Determine the [X, Y] coordinate at the center of the cell enclosing the given text.  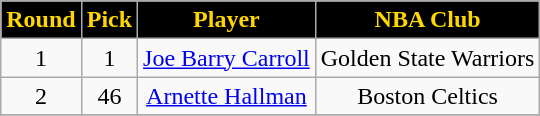
2 [41, 96]
Boston Celtics [428, 96]
Round [41, 20]
Golden State Warriors [428, 58]
46 [109, 96]
Pick [109, 20]
Player [227, 20]
NBA Club [428, 20]
Arnette Hallman [227, 96]
Joe Barry Carroll [227, 58]
